Locate the cell with the specified text and output its (x, y) center coordinate. 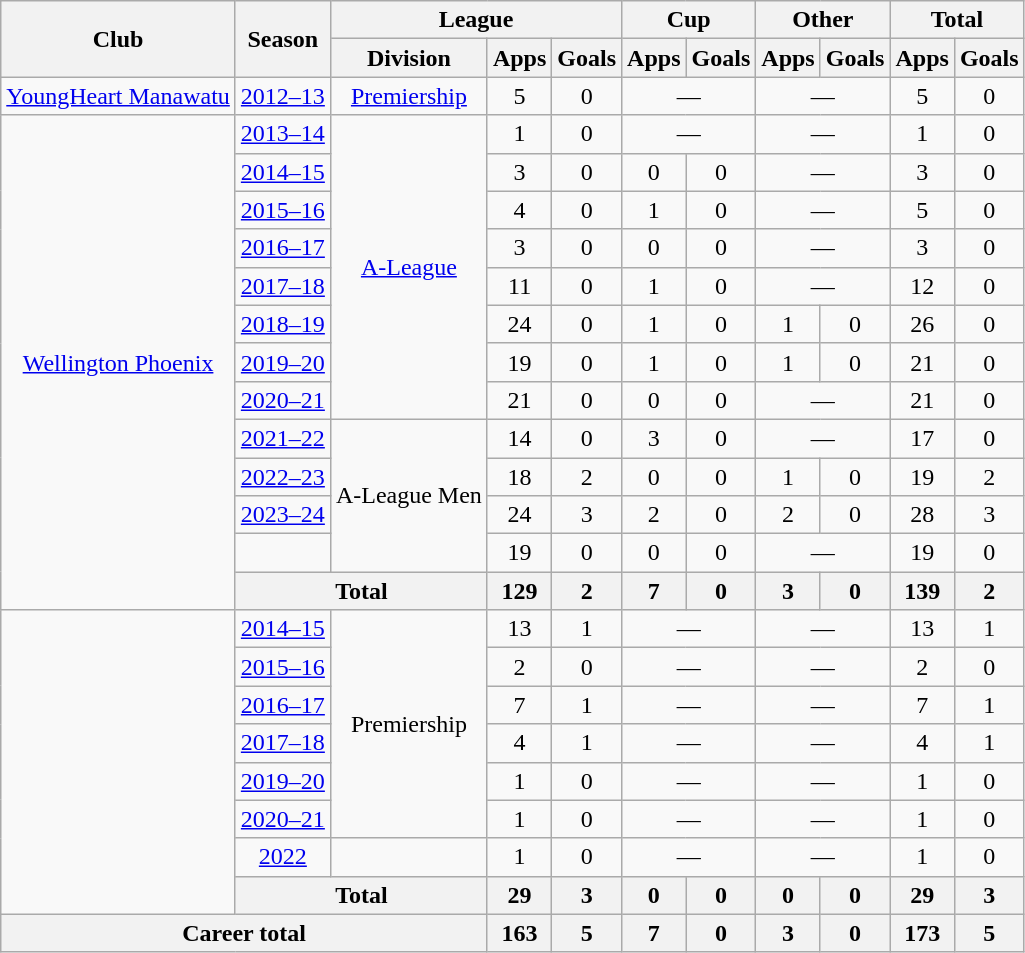
12 (922, 286)
A-League Men (408, 495)
Wellington Phoenix (118, 362)
Cup (689, 20)
A-League (408, 267)
173 (922, 933)
2012–13 (282, 96)
18 (519, 477)
163 (519, 933)
Division (408, 58)
11 (519, 286)
2018–19 (282, 324)
YoungHeart Manawatu (118, 96)
League (476, 20)
14 (519, 438)
Club (118, 39)
129 (519, 591)
2021–22 (282, 438)
2022–23 (282, 477)
2023–24 (282, 515)
139 (922, 591)
2022 (282, 857)
17 (922, 438)
28 (922, 515)
Season (282, 39)
26 (922, 324)
Other (823, 20)
2013–14 (282, 134)
Career total (244, 933)
